Search for the cell housing the specified text and yield its [x, y] center coordinate. 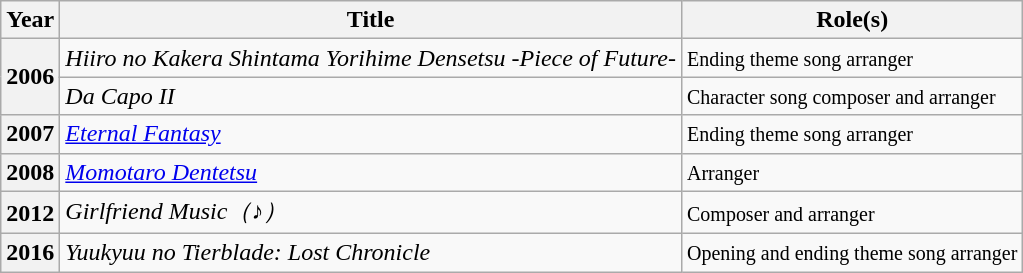
Title [371, 20]
Hiiro no Kakera Shintama Yorihime Densetsu -Piece of Future- [371, 58]
Da Capo II [371, 96]
2016 [30, 253]
Role(s) [852, 20]
Arranger [852, 172]
2008 [30, 172]
Opening and ending theme song arranger [852, 253]
Yuukyuu no Tierblade: Lost Chronicle [371, 253]
Composer and arranger [852, 212]
Eternal Fantasy [371, 134]
Momotaro Dentetsu [371, 172]
2007 [30, 134]
2012 [30, 212]
Girlfriend Music（♪） [371, 212]
Character song composer and arranger [852, 96]
2006 [30, 77]
Year [30, 20]
